Extract the (x, y) coordinate from the center of the cell holding the provided text.  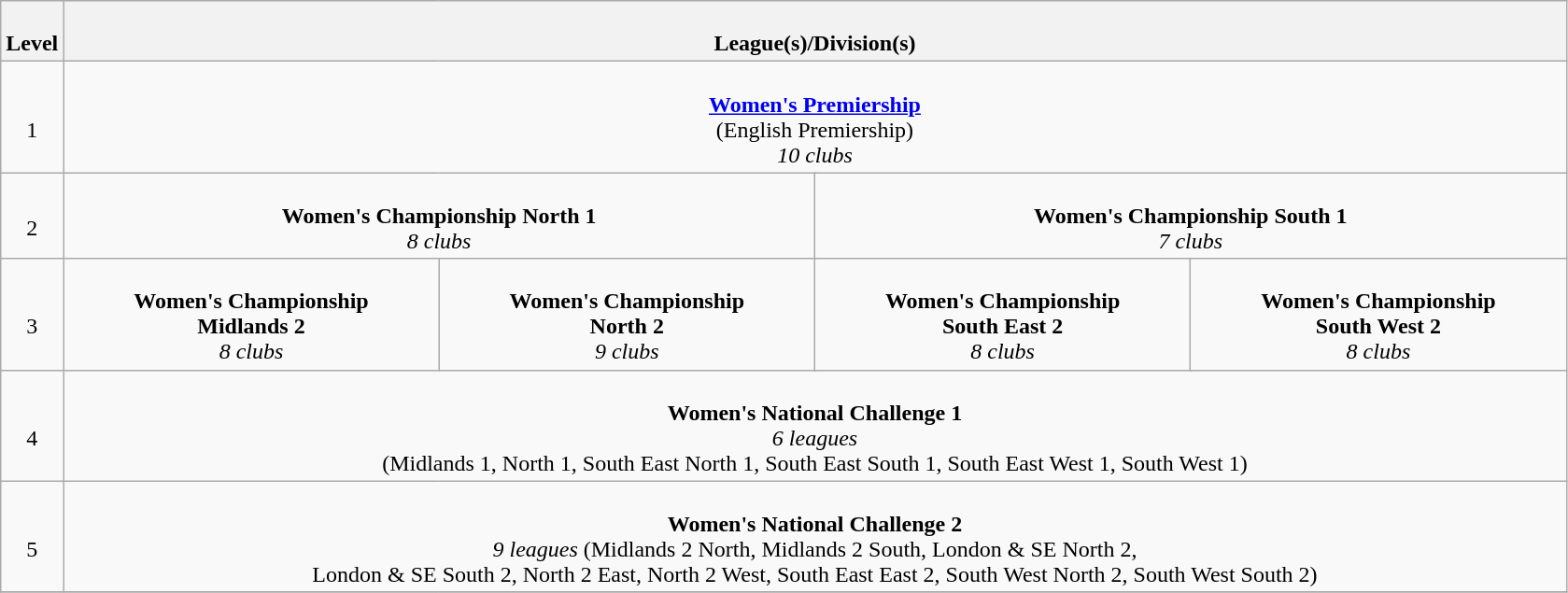
Level (32, 32)
4 (32, 426)
5 (32, 536)
2 (32, 216)
Women's Championship Midlands 2 8 clubs (251, 314)
League(s)/Division(s) (814, 32)
Women's Championship South West 2 8 clubs (1378, 314)
Women's National Challenge 1 6 leagues (Midlands 1, North 1, South East North 1, South East South 1, South East West 1, South West 1) (814, 426)
Women's Championship North 2 9 clubs (627, 314)
Women's Premiership (English Premiership) 10 clubs (814, 118)
Women's Championship North 1 8 clubs (439, 216)
3 (32, 314)
1 (32, 118)
Women's Championship South East 2 8 clubs (1002, 314)
Women's Championship South 1 7 clubs (1190, 216)
